Find where the given text appears and provide that cell's center as (X, Y) coordinate. 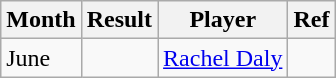
Rachel Daly (223, 58)
Result (119, 20)
Month (41, 20)
Player (223, 20)
Ref (312, 20)
June (41, 58)
